Determine the [x, y] coordinate at the center of the cell enclosing the given text.  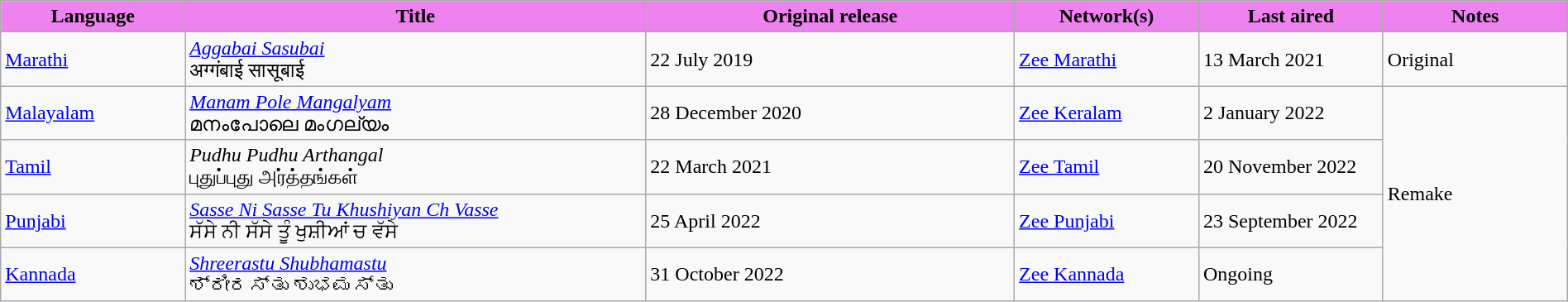
Aggabai Sasubai अग्गंबाई सासूबाई [415, 60]
Kannada [93, 275]
Zee Marathi [1107, 60]
Marathi [93, 60]
Ongoing [1290, 275]
23 September 2022 [1290, 220]
Original release [830, 17]
Language [93, 17]
28 December 2020 [830, 113]
31 October 2022 [830, 275]
Title [415, 17]
Original [1475, 60]
13 March 2021 [1290, 60]
2 January 2022 [1290, 113]
25 April 2022 [830, 220]
Zee Punjabi [1107, 220]
Malayalam [93, 113]
Zee Keralam [1107, 113]
Manam Pole Mangalyam മനംപോലെ മംഗല്യം [415, 113]
Zee Tamil [1107, 167]
Notes [1475, 17]
20 November 2022 [1290, 167]
Punjabi [93, 220]
22 March 2021 [830, 167]
Sasse Ni Sasse Tu Khushiyan Ch Vasse ਸੱਸੇ ਨੀ ਸੱਸੇ ਤੂੰ ਖੁਸ਼ੀਆਂ ਚ ਵੱਸੇ [415, 220]
Last aired [1290, 17]
Zee Kannada [1107, 275]
Network(s) [1107, 17]
Pudhu Pudhu Arthangal புதுப்புது அர்த்தங்கள் [415, 167]
Tamil [93, 167]
Remake [1475, 194]
Shreerastu Shubhamastu ಶ್ರೀರಸ್ತು ಶುಭಮಸ್ತು [415, 275]
22 July 2019 [830, 60]
